Detect which cell encompasses the target text, then output its (X, Y) center coordinate. 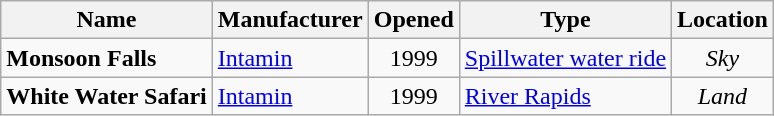
Type (565, 20)
Sky (723, 58)
Land (723, 96)
Name (107, 20)
Location (723, 20)
Spillwater water ride (565, 58)
Manufacturer (290, 20)
Monsoon Falls (107, 58)
White Water Safari (107, 96)
Opened (414, 20)
River Rapids (565, 96)
